Capture the cell that displays the provided text and extract its (X, Y) central coordinate. 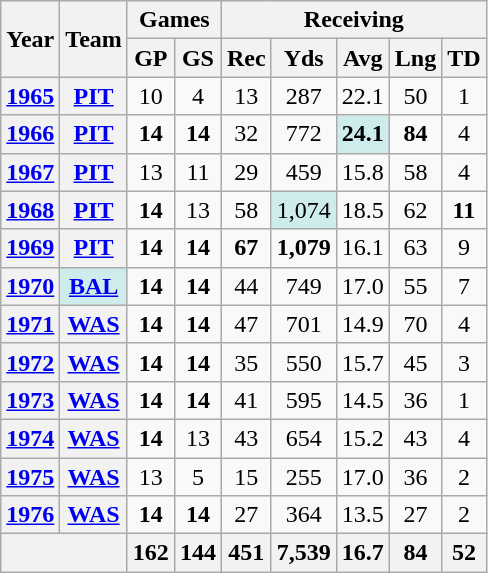
44 (246, 286)
7 (464, 286)
14.5 (362, 400)
35 (246, 362)
16.1 (362, 248)
18.5 (362, 210)
Rec (246, 58)
15 (246, 477)
749 (304, 286)
Games (174, 20)
701 (304, 324)
5 (198, 477)
55 (415, 286)
144 (198, 553)
Yds (304, 58)
654 (304, 438)
24.1 (362, 134)
1967 (30, 172)
Year (30, 39)
287 (304, 96)
67 (246, 248)
9 (464, 248)
595 (304, 400)
45 (415, 362)
22.1 (362, 96)
16.7 (362, 553)
70 (415, 324)
1969 (30, 248)
364 (304, 515)
1,079 (304, 248)
63 (415, 248)
1972 (30, 362)
1968 (30, 210)
1965 (30, 96)
15.7 (362, 362)
459 (304, 172)
15.8 (362, 172)
TD (464, 58)
47 (246, 324)
29 (246, 172)
14.9 (362, 324)
Receiving (354, 20)
32 (246, 134)
1973 (30, 400)
50 (415, 96)
15.2 (362, 438)
41 (246, 400)
1,074 (304, 210)
GS (198, 58)
BAL (94, 286)
1976 (30, 515)
62 (415, 210)
550 (304, 362)
772 (304, 134)
10 (150, 96)
Avg (362, 58)
1975 (30, 477)
3 (464, 362)
1966 (30, 134)
255 (304, 477)
52 (464, 553)
1971 (30, 324)
1974 (30, 438)
Team (94, 39)
7,539 (304, 553)
162 (150, 553)
GP (150, 58)
451 (246, 553)
13.5 (362, 515)
Lng (415, 58)
1970 (30, 286)
